Provide the [x, y] coordinate of the cell's center where the given text is located.  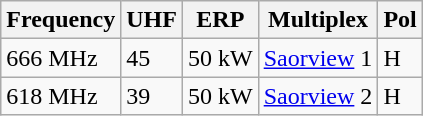
Multiplex [318, 20]
UHF [152, 20]
45 [152, 58]
39 [152, 96]
ERP [220, 20]
666 MHz [61, 58]
Saorview 2 [318, 96]
Pol [400, 20]
Saorview 1 [318, 58]
Frequency [61, 20]
618 MHz [61, 96]
